Search for the cell housing the specified text and yield its (X, Y) center coordinate. 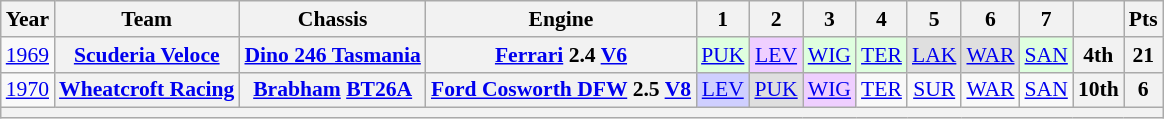
Dino 246 Tasmania (332, 55)
2 (776, 19)
4 (882, 19)
Engine (561, 19)
1969 (28, 55)
Ferrari 2.4 V6 (561, 55)
21 (1144, 55)
4th (1098, 55)
Chassis (332, 19)
7 (1046, 19)
Year (28, 19)
10th (1098, 90)
Pts (1144, 19)
Ford Cosworth DFW 2.5 V8 (561, 90)
Wheatcroft Racing (146, 90)
5 (934, 19)
1970 (28, 90)
Team (146, 19)
Scuderia Veloce (146, 55)
3 (830, 19)
SUR (934, 90)
Brabham BT26A (332, 90)
LAK (934, 55)
1 (722, 19)
